From the cell containing the given text, extract its center point as [x, y] coordinate. 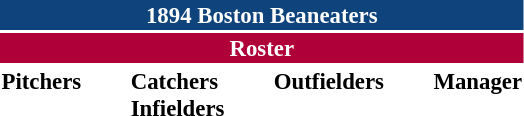
1894 Boston Beaneaters [262, 15]
Roster [262, 48]
